Return the (X, Y) coordinate for the center point of the cell that contains the specified text.  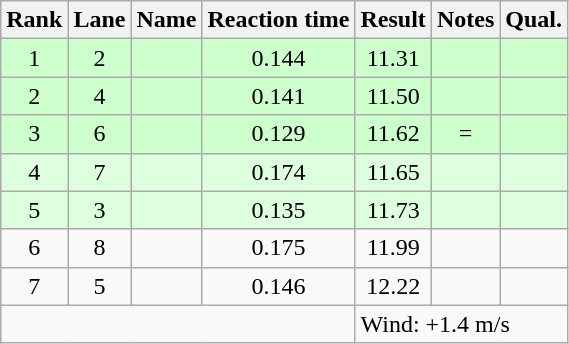
11.50 (393, 96)
0.141 (278, 96)
11.99 (393, 248)
11.62 (393, 134)
Rank (34, 20)
11.31 (393, 58)
0.135 (278, 210)
11.73 (393, 210)
11.65 (393, 172)
Name (166, 20)
0.175 (278, 248)
Lane (100, 20)
0.146 (278, 286)
= (465, 134)
12.22 (393, 286)
1 (34, 58)
0.144 (278, 58)
Result (393, 20)
Qual. (534, 20)
Wind: +1.4 m/s (462, 324)
Reaction time (278, 20)
0.174 (278, 172)
Notes (465, 20)
8 (100, 248)
0.129 (278, 134)
